Extract the (x, y) coordinate from the center of the cell holding the provided text.  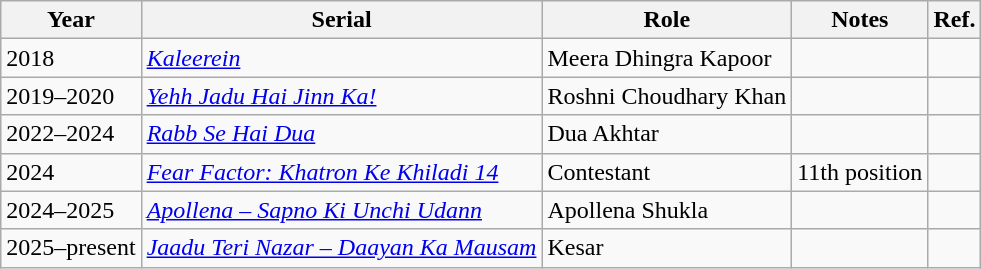
Roshni Choudhary Khan (667, 96)
2024 (71, 172)
Apollena – Sapno Ki Unchi Udann (342, 210)
Contestant (667, 172)
2022–2024 (71, 134)
Rabb Se Hai Dua (342, 134)
2024–2025 (71, 210)
Year (71, 20)
Apollena Shukla (667, 210)
Notes (860, 20)
2018 (71, 58)
Fear Factor: Khatron Ke Khiladi 14 (342, 172)
2025–present (71, 248)
Dua Akhtar (667, 134)
Ref. (954, 20)
11th position (860, 172)
Jaadu Teri Nazar – Daayan Ka Mausam (342, 248)
2019–2020 (71, 96)
Yehh Jadu Hai Jinn Ka! (342, 96)
Kaleerein (342, 58)
Serial (342, 20)
Role (667, 20)
Kesar (667, 248)
Meera Dhingra Kapoor (667, 58)
